Output the [X, Y] coordinate of the center of the cell containing the given text.  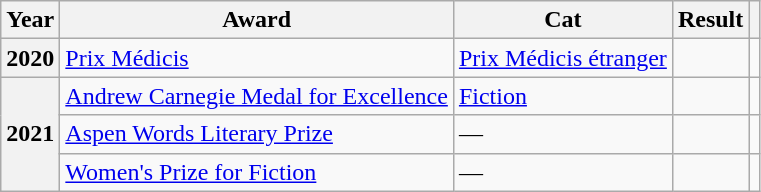
Cat [562, 20]
Prix Médicis étranger [562, 58]
Award [257, 20]
Aspen Words Literary Prize [257, 134]
Andrew Carnegie Medal for Excellence [257, 96]
Women's Prize for Fiction [257, 172]
Year [30, 20]
2020 [30, 58]
Fiction [562, 96]
Result [710, 20]
Prix Médicis [257, 58]
2021 [30, 134]
